Return the (X, Y) coordinate for the center point of the cell that contains the specified text.  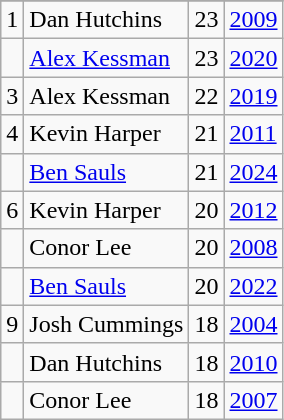
1 (12, 20)
2022 (254, 286)
2024 (254, 172)
2009 (254, 20)
2004 (254, 324)
9 (12, 324)
2012 (254, 210)
2010 (254, 362)
3 (12, 96)
2019 (254, 96)
6 (12, 210)
4 (12, 134)
2008 (254, 248)
2007 (254, 400)
2020 (254, 58)
22 (206, 96)
2011 (254, 134)
Josh Cummings (106, 324)
